Identify which cell holds the provided text, then report its (x, y) central coordinate. 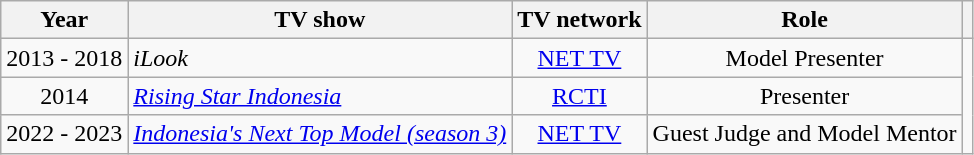
Rising Star Indonesia (320, 96)
TV show (320, 20)
iLook (320, 58)
Role (804, 20)
RCTI (580, 96)
Presenter (804, 96)
2022 - 2023 (64, 134)
2013 - 2018 (64, 58)
Guest Judge and Model Mentor (804, 134)
TV network (580, 20)
Indonesia's Next Top Model (season 3) (320, 134)
Year (64, 20)
2014 (64, 96)
Model Presenter (804, 58)
